Provide the (X, Y) coordinate of the cell's center where the given text is located.  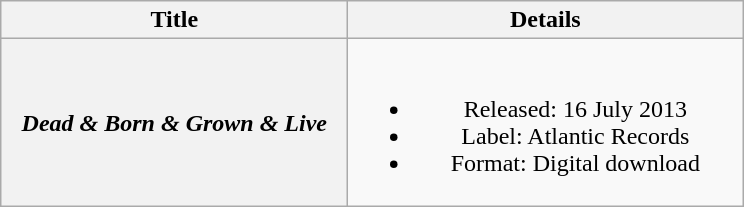
Dead & Born & Grown & Live (174, 122)
Title (174, 20)
Details (546, 20)
Released: 16 July 2013Label: Atlantic RecordsFormat: Digital download (546, 122)
